Return (X, Y) of the center of cell containing provided text 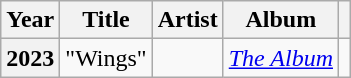
"Wings" (106, 58)
The Album (280, 58)
Title (106, 20)
Artist (188, 20)
Year (30, 20)
Album (280, 20)
2023 (30, 58)
